Return [X, Y] of the center of cell containing provided text 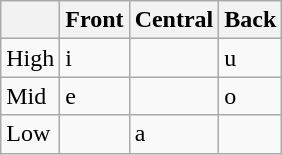
Front [94, 20]
u [250, 58]
e [94, 96]
High [30, 58]
a [174, 134]
Mid [30, 96]
Back [250, 20]
Low [30, 134]
Central [174, 20]
o [250, 96]
i [94, 58]
